Return [x, y] of the center of cell containing provided text 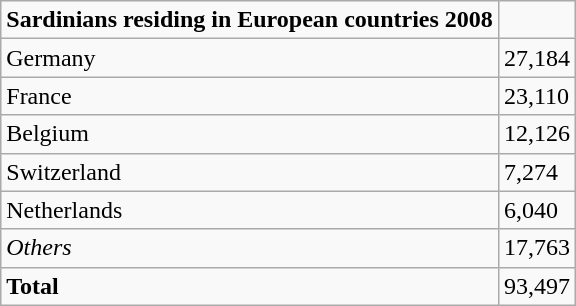
Germany [250, 58]
23,110 [536, 96]
Belgium [250, 134]
Others [250, 248]
Sardinians residing in European countries 2008 [250, 20]
17,763 [536, 248]
France [250, 96]
Netherlands [250, 210]
6,040 [536, 210]
27,184 [536, 58]
12,126 [536, 134]
7,274 [536, 172]
Switzerland [250, 172]
Total [250, 286]
93,497 [536, 286]
